Return (X, Y) of the center of cell containing provided text 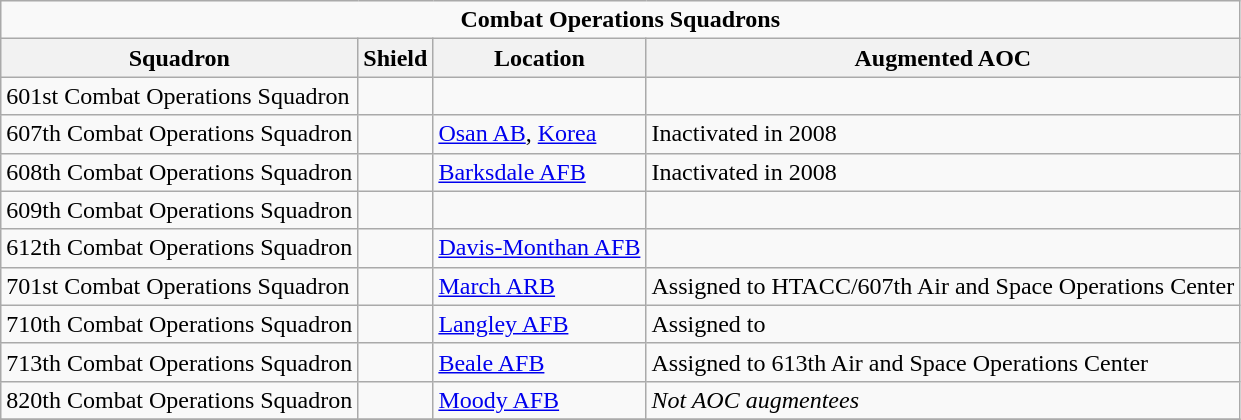
607th Combat Operations Squadron (180, 134)
Not AOC augmentees (943, 400)
March ARB (540, 286)
Combat Operations Squadrons (620, 20)
612th Combat Operations Squadron (180, 248)
Moody AFB (540, 400)
Barksdale AFB (540, 172)
Shield (396, 58)
Davis-Monthan AFB (540, 248)
601st Combat Operations Squadron (180, 96)
608th Combat Operations Squadron (180, 172)
710th Combat Operations Squadron (180, 324)
Augmented AOC (943, 58)
701st Combat Operations Squadron (180, 286)
Squadron (180, 58)
609th Combat Operations Squadron (180, 210)
Osan AB, Korea (540, 134)
Assigned to 613th Air and Space Operations Center (943, 362)
713th Combat Operations Squadron (180, 362)
Langley AFB (540, 324)
820th Combat Operations Squadron (180, 400)
Assigned to HTACC/607th Air and Space Operations Center (943, 286)
Assigned to (943, 324)
Beale AFB (540, 362)
Location (540, 58)
